Locate the cell with the specified text and output its [X, Y] center coordinate. 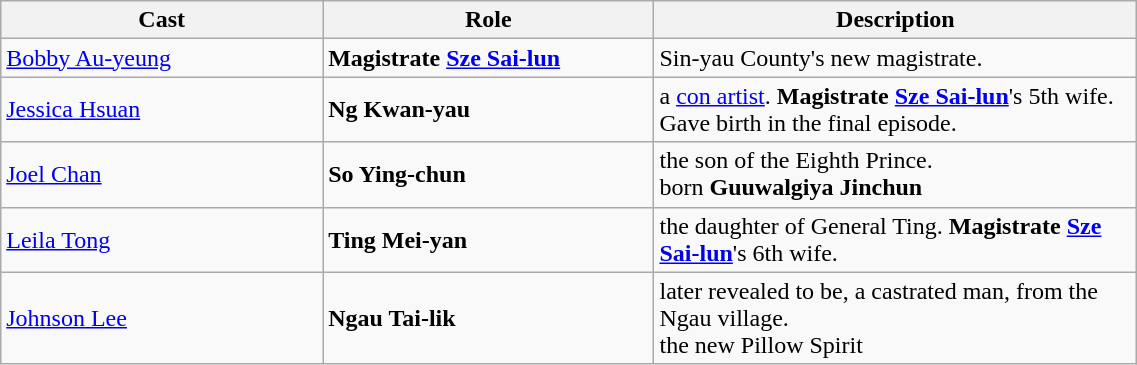
Johnson Lee [162, 318]
Cast [162, 20]
Magistrate Sze Sai-lun [488, 58]
Description [896, 20]
Role [488, 20]
Ng Kwan-yau [488, 110]
So Ying-chun [488, 174]
later revealed to be, a castrated man, from the Ngau village. the new Pillow Spirit [896, 318]
Leila Tong [162, 240]
the son of the Eighth Prince. born Guuwalgiya Jinchun [896, 174]
a con artist. Magistrate Sze Sai-lun's 5th wife. Gave birth in the final episode. [896, 110]
Sin-yau County's new magistrate. [896, 58]
Joel Chan [162, 174]
Bobby Au-yeung [162, 58]
Jessica Hsuan [162, 110]
the daughter of General Ting. Magistrate Sze Sai-lun's 6th wife. [896, 240]
Ngau Tai-lik [488, 318]
Ting Mei-yan [488, 240]
